From the cell containing the given text, extract its center point as [x, y] coordinate. 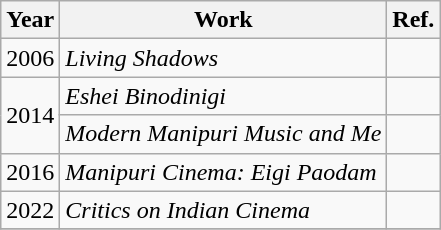
2016 [30, 172]
Work [224, 20]
Modern Manipuri Music and Me [224, 134]
2014 [30, 115]
Ref. [414, 20]
Year [30, 20]
2006 [30, 58]
Eshei Binodinigi [224, 96]
Manipuri Cinema: Eigi Paodam [224, 172]
Living Shadows [224, 58]
2022 [30, 210]
Critics on Indian Cinema [224, 210]
